Capture the cell that displays the provided text and extract its (x, y) central coordinate. 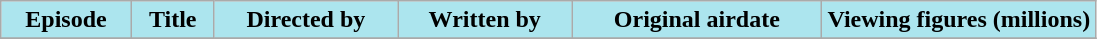
Written by (485, 20)
Original airdate (697, 20)
Directed by (306, 20)
Episode (66, 20)
Viewing figures (millions) (959, 20)
Title (172, 20)
